Extract the [X, Y] coordinate from the center of the cell holding the provided text.  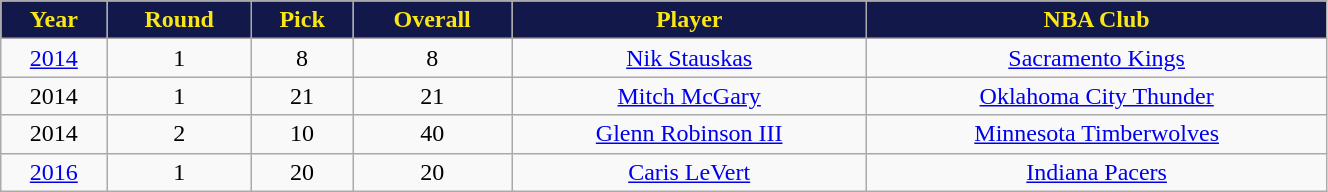
Indiana Pacers [1097, 172]
Player [690, 20]
Year [54, 20]
10 [302, 134]
Glenn Robinson III [690, 134]
Mitch McGary [690, 96]
Pick [302, 20]
2016 [54, 172]
Sacramento Kings [1097, 58]
40 [432, 134]
Nik Stauskas [690, 58]
Caris LeVert [690, 172]
Round [180, 20]
NBA Club [1097, 20]
Overall [432, 20]
Minnesota Timberwolves [1097, 134]
2 [180, 134]
Oklahoma City Thunder [1097, 96]
